Capture the cell that displays the provided text and extract its [x, y] central coordinate. 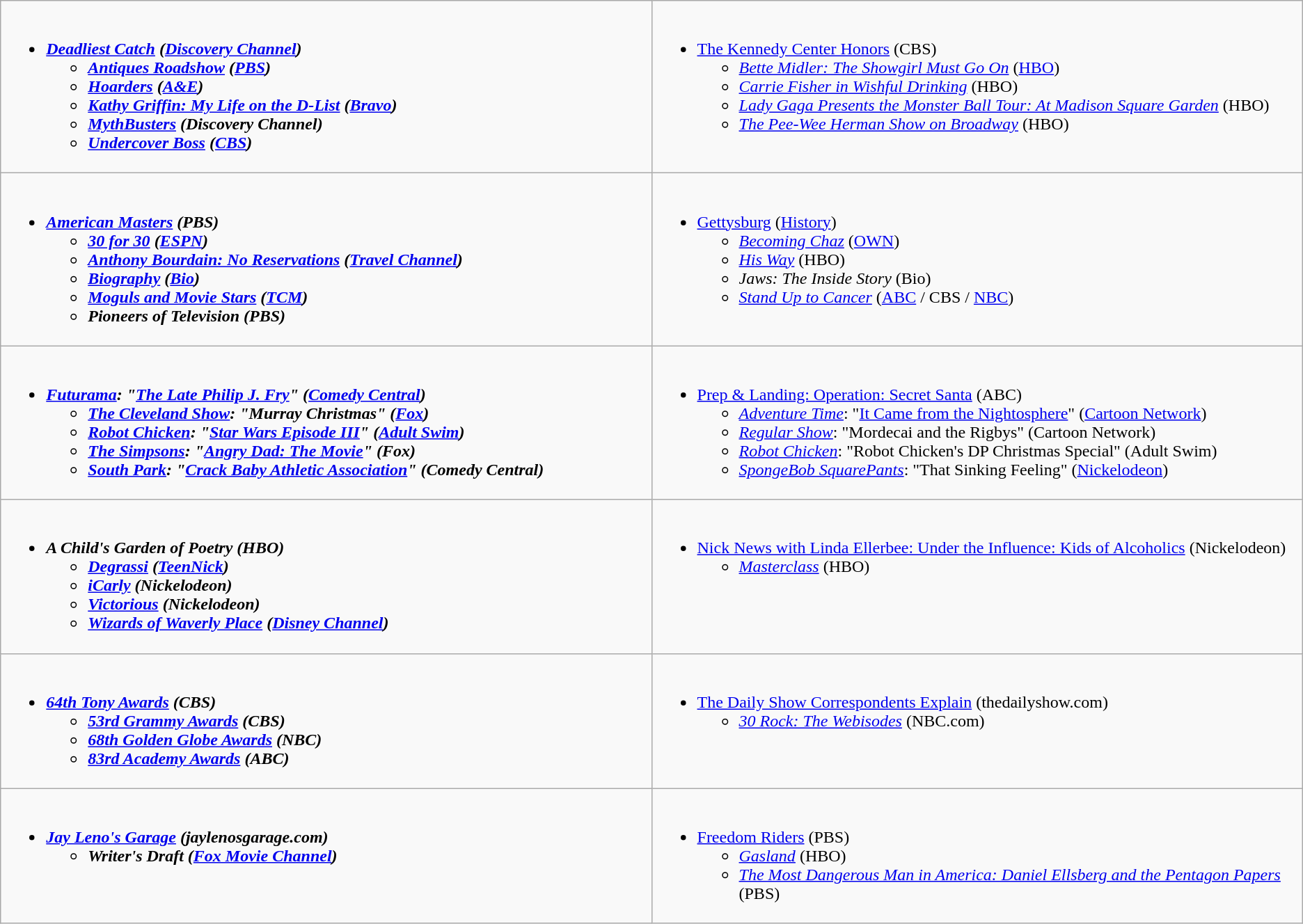
Nick News with Linda Ellerbee: Under the Influence: Kids of Alcoholics (Nickelodeon)Masterclass (HBO) [977, 576]
A Child's Garden of Poetry (HBO)Degrassi (TeenNick)iCarly (Nickelodeon)Victorious (Nickelodeon)Wizards of Waverly Place (Disney Channel) [326, 576]
The Daily Show Correspondents Explain (thedailyshow.com)30 Rock: The Webisodes (NBC.com) [977, 721]
Freedom Riders (PBS)Gasland (HBO)The Most Dangerous Man in America: Daniel Ellsberg and the Pentagon Papers (PBS) [977, 856]
Jay Leno's Garage (jaylenosgarage.com)Writer's Draft (Fox Movie Channel) [326, 856]
Gettysburg (History)Becoming Chaz (OWN)His Way (HBO)Jaws: The Inside Story (Bio)Stand Up to Cancer (ABC / CBS / NBC) [977, 260]
64th Tony Awards (CBS)53rd Grammy Awards (CBS)68th Golden Globe Awards (NBC)83rd Academy Awards (ABC) [326, 721]
